Locate the cell with the specified text and output its (X, Y) center coordinate. 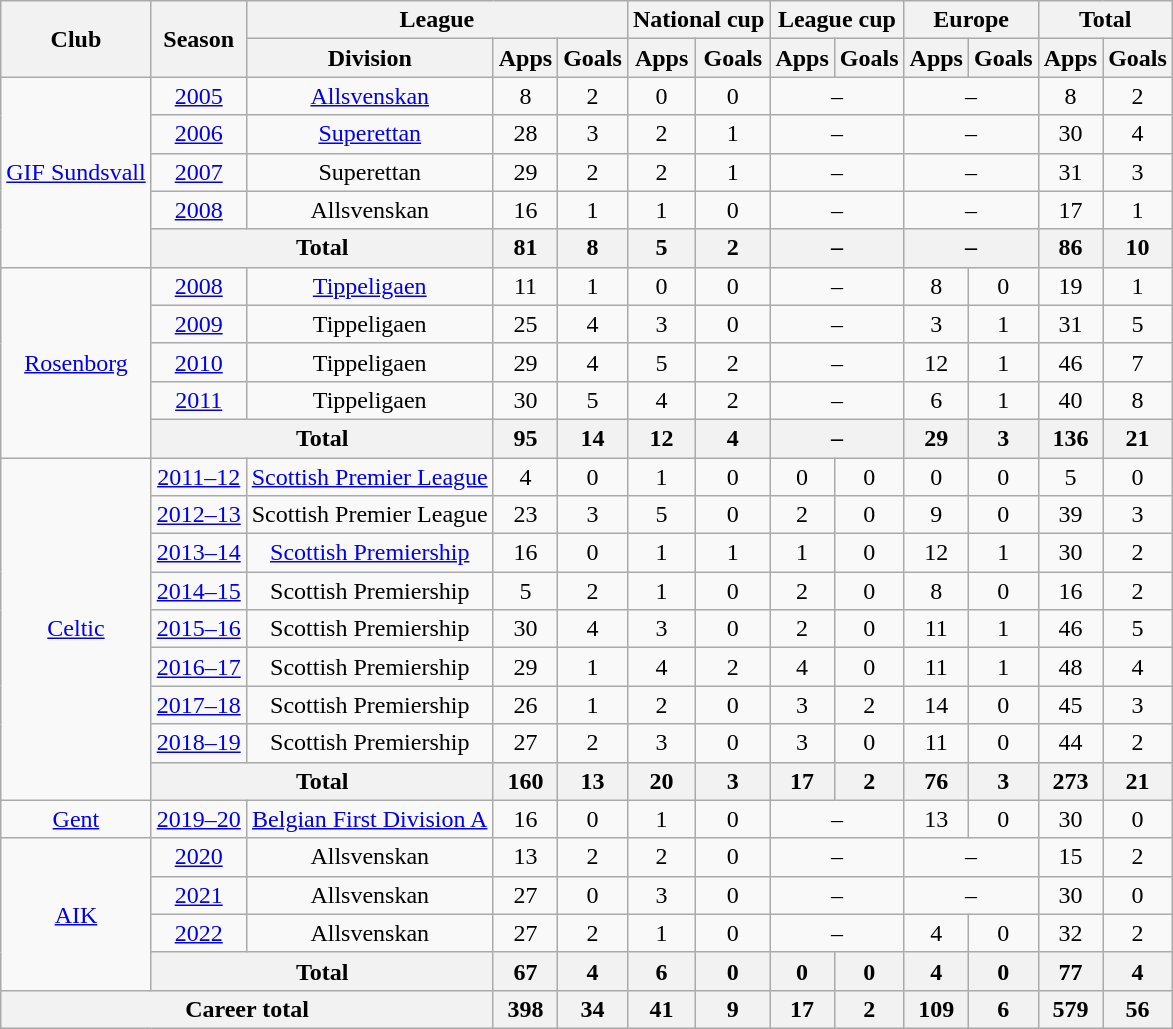
25 (525, 324)
Europe (971, 20)
2018–19 (198, 743)
GIF Sundsvall (76, 172)
579 (1070, 1009)
45 (1070, 705)
28 (525, 134)
39 (1070, 515)
23 (525, 515)
2021 (198, 895)
2014–15 (198, 591)
44 (1070, 743)
2015–16 (198, 629)
2019–20 (198, 819)
2016–17 (198, 667)
10 (1138, 248)
86 (1070, 248)
2017–18 (198, 705)
81 (525, 248)
76 (936, 781)
2005 (198, 96)
160 (525, 781)
Gent (76, 819)
Season (198, 39)
Rosenborg (76, 362)
34 (593, 1009)
Belgian First Division A (370, 819)
26 (525, 705)
15 (1070, 857)
Career total (247, 1009)
19 (1070, 286)
League cup (837, 20)
95 (525, 438)
32 (1070, 933)
Club (76, 39)
2020 (198, 857)
2009 (198, 324)
2007 (198, 172)
Division (370, 58)
2006 (198, 134)
2011–12 (198, 477)
League (436, 20)
2022 (198, 933)
77 (1070, 971)
Celtic (76, 630)
2012–13 (198, 515)
AIK (76, 914)
2011 (198, 400)
40 (1070, 400)
48 (1070, 667)
109 (936, 1009)
273 (1070, 781)
20 (661, 781)
National cup (698, 20)
398 (525, 1009)
2010 (198, 362)
136 (1070, 438)
2013–14 (198, 553)
7 (1138, 362)
56 (1138, 1009)
41 (661, 1009)
67 (525, 971)
